Find where the given text appears and provide that cell's center as (X, Y) coordinate. 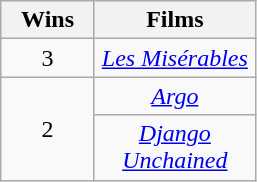
Les Misérables (174, 58)
2 (48, 128)
Django Unchained (174, 148)
Argo (174, 96)
3 (48, 58)
Wins (48, 20)
Films (174, 20)
